For the text-containing cell, return its midpoint in (x, y) coordinate format. 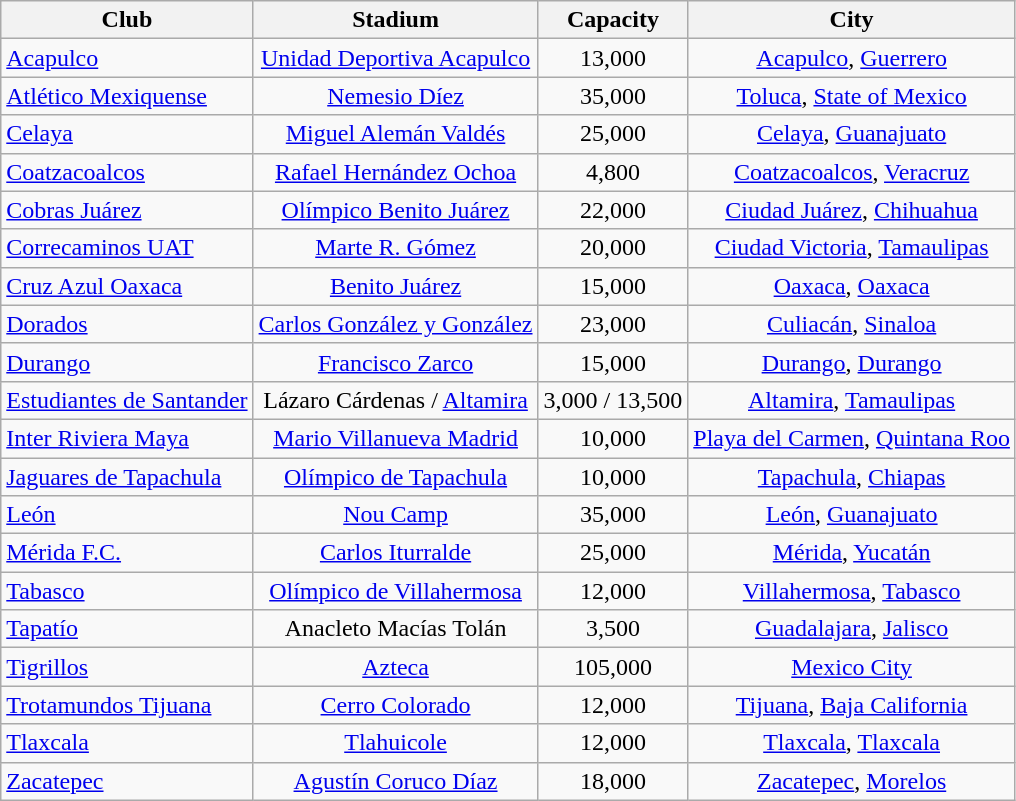
Nou Camp (396, 515)
23,000 (613, 324)
Estudiantes de Santander (127, 400)
Carlos González y González (396, 324)
Tabasco (127, 591)
20,000 (613, 248)
Trotamundos Tijuana (127, 705)
Atlético Mexiquense (127, 96)
Azteca (396, 667)
Olímpico Benito Juárez (396, 210)
Capacity (613, 20)
Altamira, Tamaulipas (852, 400)
Cobras Juárez (127, 210)
Coatzacoalcos, Veracruz (852, 172)
Celaya (127, 134)
3,000 / 13,500 (613, 400)
Cerro Colorado (396, 705)
Guadalajara, Jalisco (852, 629)
4,800 (613, 172)
Mario Villanueva Madrid (396, 438)
Dorados (127, 324)
Club (127, 20)
Francisco Zarco (396, 362)
Zacatepec, Morelos (852, 781)
Villahermosa, Tabasco (852, 591)
Stadium (396, 20)
Zacatepec (127, 781)
City (852, 20)
Oaxaca, Oaxaca (852, 286)
Durango, Durango (852, 362)
Acapulco, Guerrero (852, 58)
Celaya, Guanajuato (852, 134)
Agustín Coruco Díaz (396, 781)
Lázaro Cárdenas / Altamira (396, 400)
Jaguares de Tapachula (127, 477)
Tlaxcala, Tlaxcala (852, 743)
Cruz Azul Oaxaca (127, 286)
Nemesio Díez (396, 96)
18,000 (613, 781)
Tlaxcala (127, 743)
Inter Riviera Maya (127, 438)
Culiacán, Sinaloa (852, 324)
Toluca, State of Mexico (852, 96)
Acapulco (127, 58)
Tlahuicole (396, 743)
Miguel Alemán Valdés (396, 134)
Tijuana, Baja California (852, 705)
Tigrillos (127, 667)
Coatzacoalcos (127, 172)
Mérida F.C. (127, 553)
Ciudad Juárez, Chihuahua (852, 210)
León, Guanajuato (852, 515)
Carlos Iturralde (396, 553)
Tapatío (127, 629)
Unidad Deportiva Acapulco (396, 58)
Olímpico de Tapachula (396, 477)
Benito Juárez (396, 286)
Olímpico de Villahermosa (396, 591)
Rafael Hernández Ochoa (396, 172)
Durango (127, 362)
León (127, 515)
Playa del Carmen, Quintana Roo (852, 438)
13,000 (613, 58)
Tapachula, Chiapas (852, 477)
Mérida, Yucatán (852, 553)
22,000 (613, 210)
3,500 (613, 629)
Mexico City (852, 667)
Correcaminos UAT (127, 248)
Anacleto Macías Tolán (396, 629)
Marte R. Gómez (396, 248)
105,000 (613, 667)
Ciudad Victoria, Tamaulipas (852, 248)
